Find where the given text appears and provide that cell's center as (X, Y) coordinate. 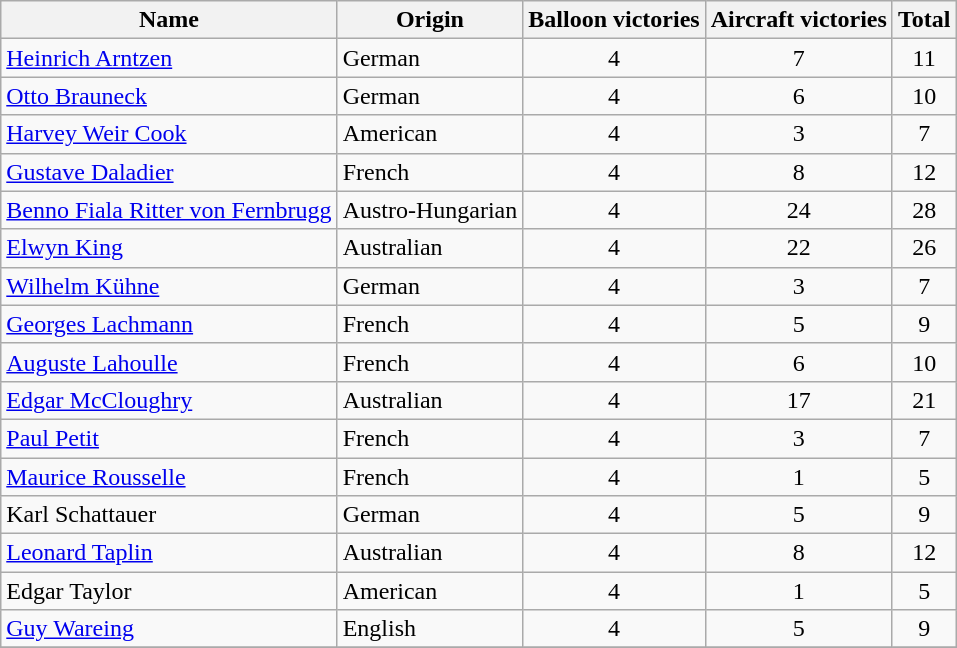
Wilhelm Kühne (169, 286)
21 (924, 400)
Aircraft victories (798, 20)
24 (798, 210)
Paul Petit (169, 438)
Gustave Daladier (169, 172)
Edgar McCloughry (169, 400)
Auguste Lahoulle (169, 362)
Total (924, 20)
English (430, 629)
Guy Wareing (169, 629)
Karl Schattauer (169, 515)
Georges Lachmann (169, 324)
Name (169, 20)
17 (798, 400)
22 (798, 248)
Origin (430, 20)
Heinrich Arntzen (169, 58)
Leonard Taplin (169, 553)
11 (924, 58)
Elwyn King (169, 248)
Austro-Hungarian (430, 210)
Harvey Weir Cook (169, 134)
Otto Brauneck (169, 96)
Balloon victories (614, 20)
26 (924, 248)
Maurice Rousselle (169, 477)
Benno Fiala Ritter von Fernbrugg (169, 210)
28 (924, 210)
Edgar Taylor (169, 591)
